Identify which cell holds the provided text, then report its (X, Y) central coordinate. 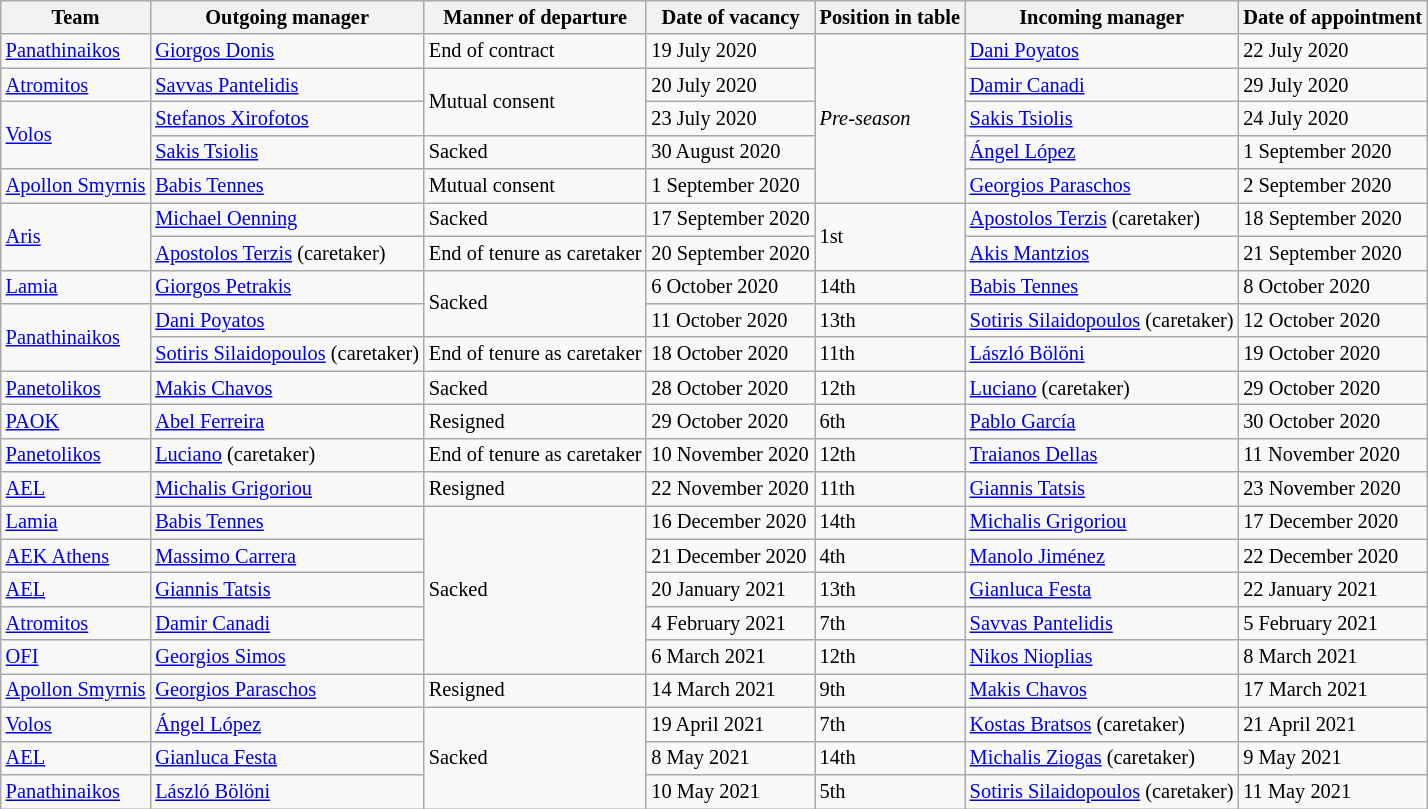
8 March 2021 (1332, 657)
21 September 2020 (1332, 253)
17 December 2020 (1332, 522)
21 April 2021 (1332, 724)
Stefanos Xirofotos (287, 118)
17 September 2020 (730, 219)
6 March 2021 (730, 657)
4 February 2021 (730, 623)
19 April 2021 (730, 724)
23 November 2020 (1332, 489)
14 March 2021 (730, 690)
Aris (76, 236)
Team (76, 17)
Nikos Nioplias (1102, 657)
22 January 2021 (1332, 589)
PAOK (76, 421)
21 December 2020 (730, 556)
20 September 2020 (730, 253)
22 December 2020 (1332, 556)
Outgoing manager (287, 17)
11 May 2021 (1332, 791)
28 October 2020 (730, 388)
19 October 2020 (1332, 354)
11 November 2020 (1332, 455)
Massimo Carrera (287, 556)
16 December 2020 (730, 522)
OFI (76, 657)
Michalis Ziogas (caretaker) (1102, 758)
24 July 2020 (1332, 118)
29 July 2020 (1332, 85)
18 September 2020 (1332, 219)
Traianos Dellas (1102, 455)
AEK Athens (76, 556)
Giorgos Petrakis (287, 287)
Georgios Simos (287, 657)
11 October 2020 (730, 320)
2 September 2020 (1332, 186)
Date of vacancy (730, 17)
Manolo Jiménez (1102, 556)
12 October 2020 (1332, 320)
4th (890, 556)
20 July 2020 (730, 85)
End of contract (536, 51)
Pre-season (890, 118)
18 October 2020 (730, 354)
Kostas Bratsos (caretaker) (1102, 724)
Manner of departure (536, 17)
Michael Oenning (287, 219)
30 August 2020 (730, 152)
6 October 2020 (730, 287)
5 February 2021 (1332, 623)
Abel Ferreira (287, 421)
22 July 2020 (1332, 51)
Position in table (890, 17)
30 October 2020 (1332, 421)
Pablo García (1102, 421)
8 May 2021 (730, 758)
19 July 2020 (730, 51)
22 November 2020 (730, 489)
10 November 2020 (730, 455)
Date of appointment (1332, 17)
5th (890, 791)
20 January 2021 (730, 589)
Giorgos Donis (287, 51)
10 May 2021 (730, 791)
6th (890, 421)
23 July 2020 (730, 118)
9th (890, 690)
17 March 2021 (1332, 690)
8 October 2020 (1332, 287)
1st (890, 236)
Akis Mantzios (1102, 253)
Incoming manager (1102, 17)
9 May 2021 (1332, 758)
